Capture the cell that displays the provided text and extract its (X, Y) central coordinate. 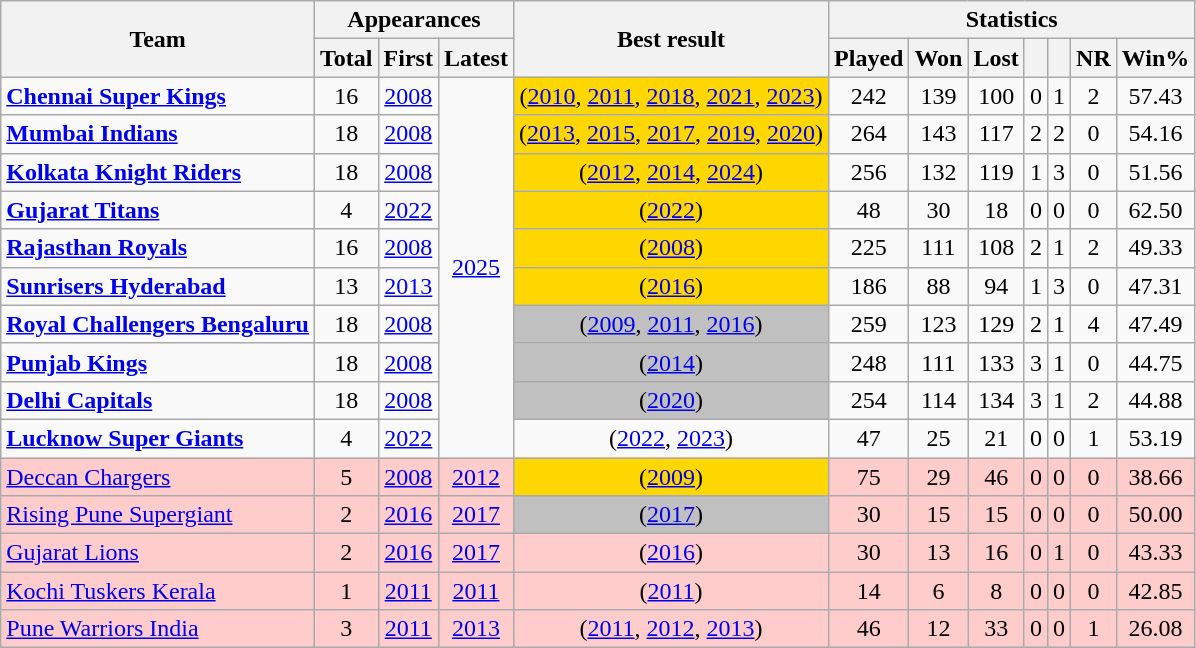
(2011) (670, 591)
25 (938, 438)
132 (938, 172)
Rajasthan Royals (158, 248)
33 (996, 629)
94 (996, 286)
Gujarat Lions (158, 553)
100 (996, 96)
49.33 (1156, 248)
186 (869, 286)
139 (938, 96)
Win% (1156, 58)
51.56 (1156, 172)
NR (1094, 58)
117 (996, 134)
119 (996, 172)
(2013, 2015, 2017, 2019, 2020) (670, 134)
Delhi Capitals (158, 400)
Statistics (1012, 20)
134 (996, 400)
First (408, 58)
Mumbai Indians (158, 134)
(2020) (670, 400)
47.31 (1156, 286)
Appearances (414, 20)
Latest (476, 58)
133 (996, 362)
88 (938, 286)
(2012, 2014, 2024) (670, 172)
248 (869, 362)
259 (869, 324)
Played (869, 58)
Won (938, 58)
50.00 (1156, 515)
Pune Warriors India (158, 629)
8 (996, 591)
(2022, 2023) (670, 438)
12 (938, 629)
(2009, 2011, 2016) (670, 324)
43.33 (1156, 553)
Kochi Tuskers Kerala (158, 591)
Sunrisers Hyderabad (158, 286)
Gujarat Titans (158, 210)
44.88 (1156, 400)
(2011, 2012, 2013) (670, 629)
38.66 (1156, 477)
Rising Pune Supergiant (158, 515)
(2017) (670, 515)
Best result (670, 39)
Punjab Kings (158, 362)
Royal Challengers Bengaluru (158, 324)
129 (996, 324)
Team (158, 39)
242 (869, 96)
75 (869, 477)
42.85 (1156, 591)
44.75 (1156, 362)
(2010, 2011, 2018, 2021, 2023) (670, 96)
(2008) (670, 248)
5 (347, 477)
143 (938, 134)
114 (938, 400)
254 (869, 400)
47.49 (1156, 324)
264 (869, 134)
108 (996, 248)
2012 (476, 477)
Deccan Chargers (158, 477)
Total (347, 58)
(2014) (670, 362)
6 (938, 591)
62.50 (1156, 210)
14 (869, 591)
47 (869, 438)
(2022) (670, 210)
21 (996, 438)
(2009) (670, 477)
225 (869, 248)
57.43 (1156, 96)
48 (869, 210)
Kolkata Knight Riders (158, 172)
26.08 (1156, 629)
256 (869, 172)
Lost (996, 58)
54.16 (1156, 134)
2025 (476, 268)
53.19 (1156, 438)
123 (938, 324)
29 (938, 477)
Lucknow Super Giants (158, 438)
Chennai Super Kings (158, 96)
